Output the [X, Y] coordinate of the center of the cell containing the given text.  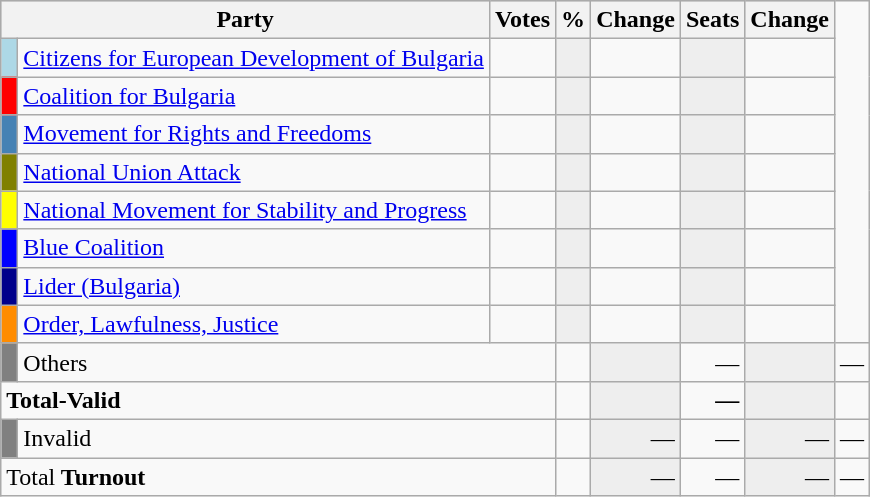
Lider (Bulgaria) [254, 286]
% [574, 20]
Order, Lawfulness, Justice [254, 324]
Total-Valid [278, 400]
National Movement for Stability and Progress [254, 210]
Movement for Rights and Freedoms [254, 134]
Votes [522, 20]
Total Turnout [278, 477]
Coalition for Bulgaria [254, 96]
Seats [712, 20]
Others [287, 362]
Party [246, 20]
Citizens for European Development of Bulgaria [254, 58]
Blue Coalition [254, 248]
Invalid [287, 438]
National Union Attack [254, 172]
